Pinpoint the cell where the given text exists, returning its (X, Y) midpoint coordinate. 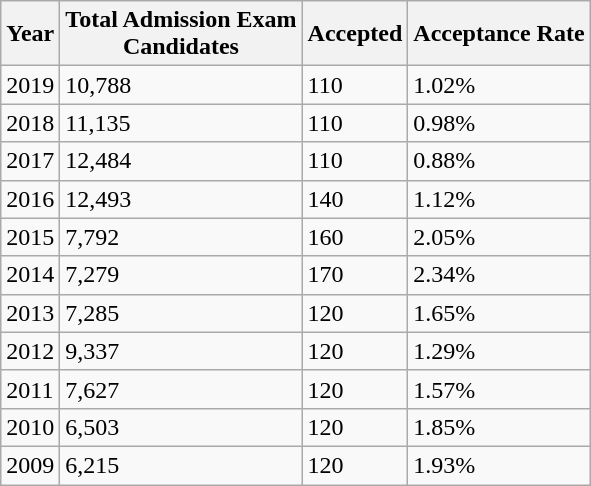
1.85% (499, 427)
2015 (30, 237)
Accepted (355, 34)
2013 (30, 313)
2010 (30, 427)
1.57% (499, 389)
1.93% (499, 465)
10,788 (181, 85)
0.98% (499, 123)
170 (355, 275)
2.34% (499, 275)
2017 (30, 161)
2009 (30, 465)
9,337 (181, 351)
12,484 (181, 161)
1.29% (499, 351)
12,493 (181, 199)
Year (30, 34)
7,285 (181, 313)
6,503 (181, 427)
1.02% (499, 85)
7,627 (181, 389)
7,279 (181, 275)
2016 (30, 199)
1.12% (499, 199)
0.88% (499, 161)
Total Admission ExamCandidates (181, 34)
Acceptance Rate (499, 34)
6,215 (181, 465)
1.65% (499, 313)
140 (355, 199)
7,792 (181, 237)
2018 (30, 123)
160 (355, 237)
2019 (30, 85)
2011 (30, 389)
11,135 (181, 123)
2.05% (499, 237)
2014 (30, 275)
2012 (30, 351)
